Return the [x, y] coordinate for the center point of the cell that contains the specified text.  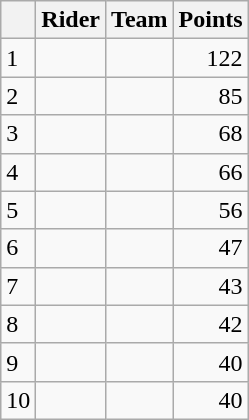
6 [18, 248]
9 [18, 362]
3 [18, 134]
42 [210, 324]
47 [210, 248]
122 [210, 58]
4 [18, 172]
Points [210, 20]
10 [18, 400]
2 [18, 96]
43 [210, 286]
5 [18, 210]
85 [210, 96]
Team [140, 20]
1 [18, 58]
8 [18, 324]
56 [210, 210]
Rider [71, 20]
68 [210, 134]
7 [18, 286]
66 [210, 172]
